Find where the given text appears and provide that cell's center as (x, y) coordinate. 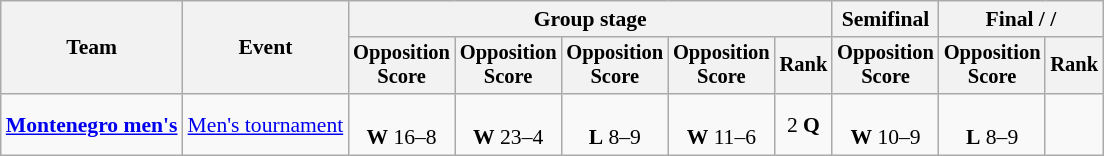
Final / / (1021, 19)
Men's tournament (266, 124)
W 16–8 (402, 124)
W 10–9 (886, 124)
W 11–6 (722, 124)
W 23–4 (508, 124)
Event (266, 48)
Semifinal (886, 19)
Group stage (590, 19)
2 Q (804, 124)
Team (92, 48)
Montenegro men's (92, 124)
